For the text-containing cell, return its midpoint in (X, Y) coordinate format. 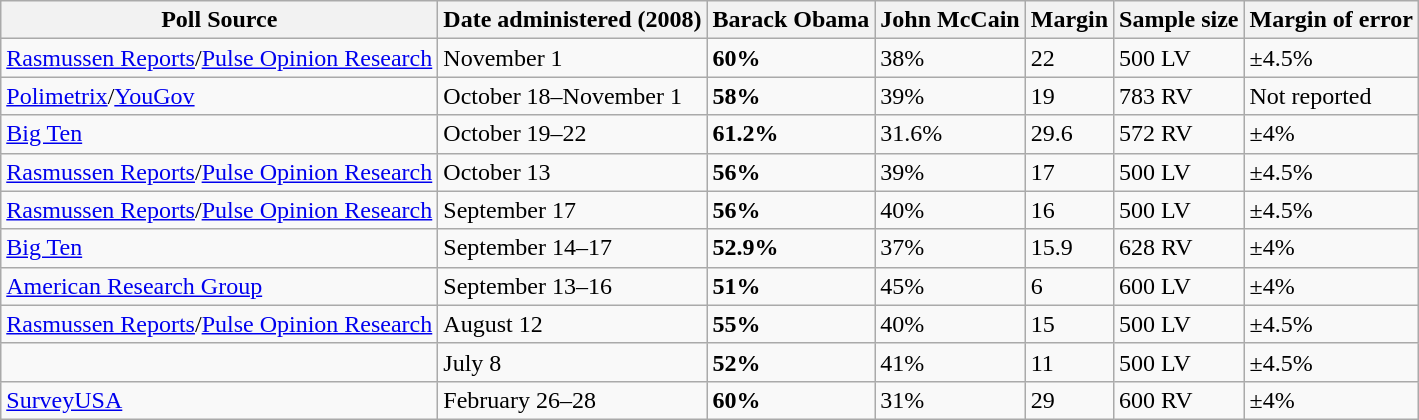
February 26–28 (572, 400)
600 RV (1179, 400)
600 LV (1179, 286)
22 (1069, 58)
6 (1069, 286)
September 14–17 (572, 248)
Poll Source (220, 20)
29 (1069, 400)
15.9 (1069, 248)
Margin (1069, 20)
16 (1069, 210)
58% (791, 96)
31.6% (950, 134)
October 13 (572, 172)
15 (1069, 324)
55% (791, 324)
Polimetrix/YouGov (220, 96)
Sample size (1179, 20)
52% (791, 362)
41% (950, 362)
37% (950, 248)
19 (1069, 96)
31% (950, 400)
November 1 (572, 58)
September 13–16 (572, 286)
October 18–November 1 (572, 96)
52.9% (791, 248)
17 (1069, 172)
572 RV (1179, 134)
Barack Obama (791, 20)
Margin of error (1332, 20)
John McCain (950, 20)
September 17 (572, 210)
October 19–22 (572, 134)
45% (950, 286)
783 RV (1179, 96)
628 RV (1179, 248)
61.2% (791, 134)
American Research Group (220, 286)
51% (791, 286)
38% (950, 58)
SurveyUSA (220, 400)
August 12 (572, 324)
11 (1069, 362)
Not reported (1332, 96)
July 8 (572, 362)
29.6 (1069, 134)
Date administered (2008) (572, 20)
